Return (X, Y) of the center of cell containing provided text 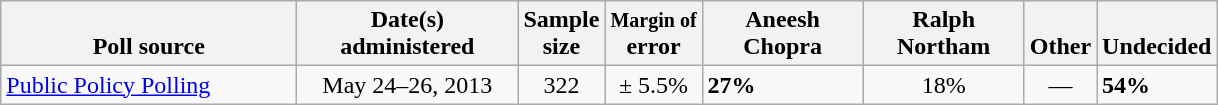
54% (1157, 85)
Public Policy Polling (149, 85)
Margin oferror (654, 34)
RalphNortham (944, 34)
Other (1060, 34)
± 5.5% (654, 85)
27% (782, 85)
Poll source (149, 34)
AneeshChopra (782, 34)
Undecided (1157, 34)
18% (944, 85)
— (1060, 85)
Date(s)administered (408, 34)
May 24–26, 2013 (408, 85)
322 (562, 85)
Samplesize (562, 34)
